For the text-containing cell, return its midpoint in (X, Y) coordinate format. 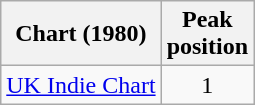
Peakposition (207, 34)
Chart (1980) (81, 34)
1 (207, 85)
UK Indie Chart (81, 85)
